Provide the [x, y] coordinate of the cell's center where the given text is located.  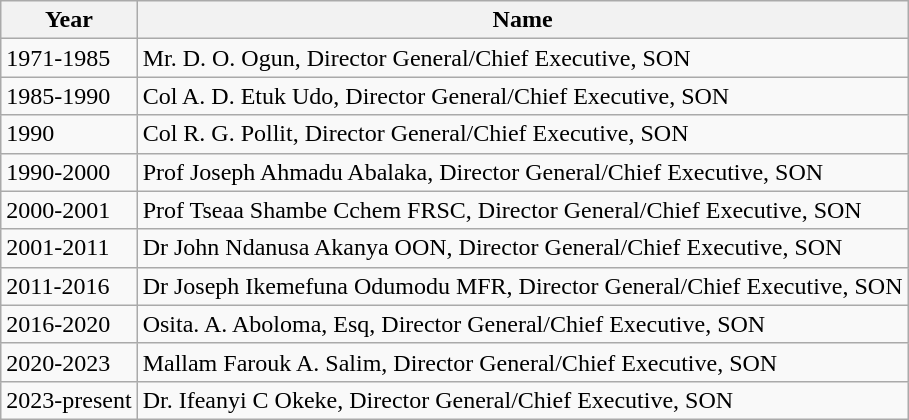
1990-2000 [69, 172]
Dr Joseph Ikemefuna Odumodu MFR, Director General/Chief Executive, SON [522, 286]
Dr John Ndanusa Akanya OON, Director General/Chief Executive, SON [522, 248]
2001-2011 [69, 248]
Dr. Ifeanyi C Okeke, Director General/Chief Executive, SON [522, 400]
Year [69, 20]
Col R. G. Pollit, Director General/Chief Executive, SON [522, 134]
Name [522, 20]
2016-2020 [69, 324]
Prof Tseaa Shambe Cchem FRSC, Director General/Chief Executive, SON [522, 210]
2023-present [69, 400]
Col A. D. Etuk Udo, Director General/Chief Executive, SON [522, 96]
2011-2016 [69, 286]
Mr. D. O. Ogun, Director General/Chief Executive, SON [522, 58]
1990 [69, 134]
Prof Joseph Ahmadu Abalaka, Director General/Chief Executive, SON [522, 172]
2020-2023 [69, 362]
Mallam Farouk A. Salim, Director General/Chief Executive, SON [522, 362]
2000-2001 [69, 210]
Osita. A. Aboloma, Esq, Director General/Chief Executive, SON [522, 324]
1971-1985 [69, 58]
1985-1990 [69, 96]
